Locate the cell with the specified text and output its (x, y) center coordinate. 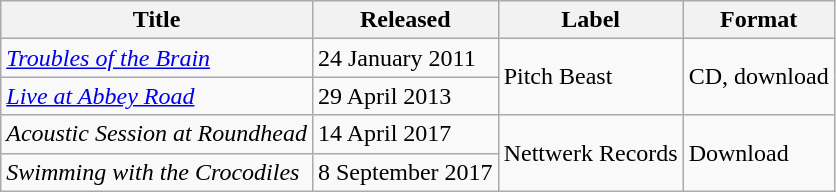
14 April 2017 (405, 134)
Format (758, 20)
Download (758, 153)
Acoustic Session at Roundhead (157, 134)
Released (405, 20)
8 September 2017 (405, 172)
29 April 2013 (405, 96)
Live at Abbey Road (157, 96)
Pitch Beast (590, 77)
Swimming with the Crocodiles (157, 172)
Title (157, 20)
CD, download (758, 77)
24 January 2011 (405, 58)
Nettwerk Records (590, 153)
Troubles of the Brain (157, 58)
Label (590, 20)
